Return the [x, y] coordinate for the center point of the cell that contains the specified text.  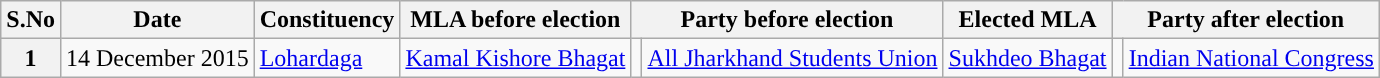
Lohardaga [327, 58]
Party after election [1246, 20]
Kamal Kishore Bhagat [516, 58]
1 [31, 58]
Party before election [787, 20]
Date [157, 20]
Indian National Congress [1251, 58]
14 December 2015 [157, 58]
Sukhdeo Bhagat [1028, 58]
MLA before election [516, 20]
S.No [31, 20]
Constituency [327, 20]
All Jharkhand Students Union [792, 58]
Elected MLA [1028, 20]
